Extract the (x, y) coordinate from the center of the cell holding the provided text.  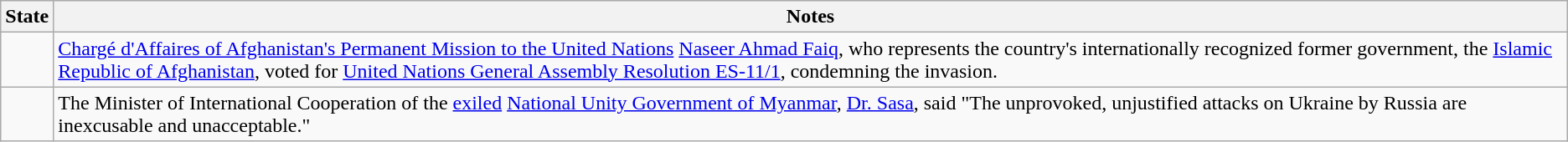
State (27, 17)
Notes (811, 17)
